Pinpoint the cell where the given text exists, returning its [x, y] midpoint coordinate. 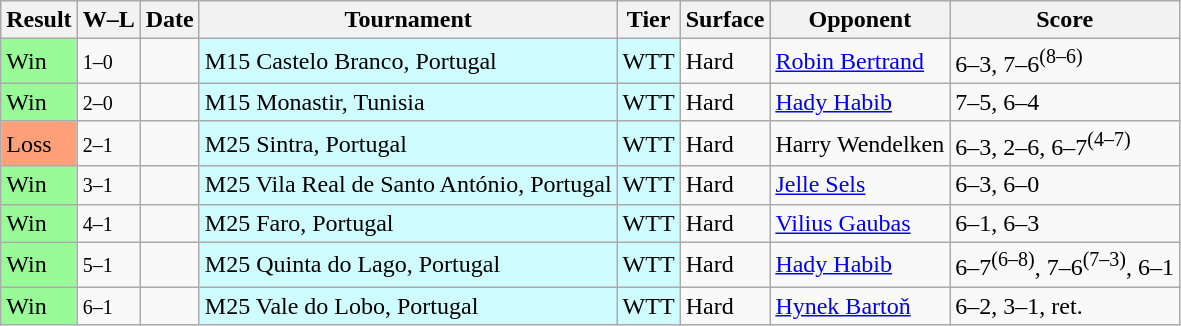
5–1 [108, 264]
M25 Sintra, Portugal [408, 144]
M25 Vila Real de Santo António, Portugal [408, 185]
1–0 [108, 62]
Harry Wendelken [860, 144]
6–1 [108, 306]
M25 Quinta do Lago, Portugal [408, 264]
6–1, 6–3 [1065, 223]
M25 Faro, Portugal [408, 223]
W–L [108, 20]
Date [170, 20]
Tier [648, 20]
Result [39, 20]
4–1 [108, 223]
Tournament [408, 20]
M25 Vale do Lobo, Portugal [408, 306]
6–2, 3–1, ret. [1065, 306]
6–7(6–8), 7–6(7–3), 6–1 [1065, 264]
M15 Monastir, Tunisia [408, 102]
6–3, 6–0 [1065, 185]
Robin Bertrand [860, 62]
2–1 [108, 144]
7–5, 6–4 [1065, 102]
Score [1065, 20]
3–1 [108, 185]
Opponent [860, 20]
2–0 [108, 102]
Jelle Sels [860, 185]
6–3, 7–6(8–6) [1065, 62]
Loss [39, 144]
Hynek Bartoň [860, 306]
M15 Castelo Branco, Portugal [408, 62]
6–3, 2–6, 6–7(4–7) [1065, 144]
Vilius Gaubas [860, 223]
Surface [725, 20]
